Detect which cell encompasses the target text, then output its [X, Y] center coordinate. 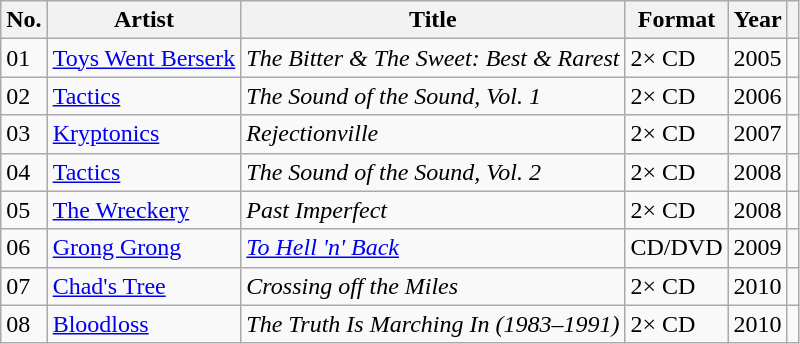
08 [24, 324]
05 [24, 210]
2007 [758, 134]
03 [24, 134]
2005 [758, 58]
The Truth Is Marching In (1983–1991) [433, 324]
Artist [144, 20]
The Bitter & The Sweet: Best & Rarest [433, 58]
To Hell 'n' Back [433, 248]
The Sound of the Sound, Vol. 2 [433, 172]
2009 [758, 248]
04 [24, 172]
The Wreckery [144, 210]
Crossing off the Miles [433, 286]
Kryptonics [144, 134]
CD/DVD [676, 248]
Toys Went Berserk [144, 58]
2006 [758, 96]
Grong Grong [144, 248]
Format [676, 20]
02 [24, 96]
07 [24, 286]
01 [24, 58]
Rejectionville [433, 134]
Year [758, 20]
Chad's Tree [144, 286]
No. [24, 20]
Title [433, 20]
Past Imperfect [433, 210]
06 [24, 248]
The Sound of the Sound, Vol. 1 [433, 96]
Bloodloss [144, 324]
